Capture the cell that displays the provided text and extract its (x, y) central coordinate. 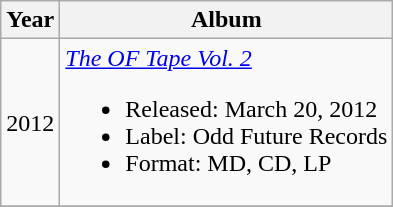
The OF Tape Vol. 2Released: March 20, 2012Label: Odd Future RecordsFormat: MD, CD, LP (226, 122)
2012 (30, 122)
Year (30, 20)
Album (226, 20)
